From the cell containing the given text, extract its center point as (x, y) coordinate. 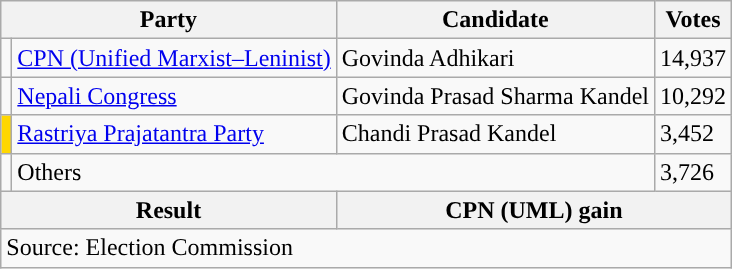
Source: Election Commission (366, 248)
Candidate (495, 20)
Nepali Congress (174, 96)
Govinda Prasad Sharma Kandel (495, 96)
Party (168, 20)
14,937 (694, 58)
3,452 (694, 134)
Chandi Prasad Kandel (495, 134)
CPN (UML) gain (534, 210)
10,292 (694, 96)
Rastriya Prajatantra Party (174, 134)
Votes (694, 20)
3,726 (694, 172)
Result (168, 210)
CPN (Unified Marxist–Leninist) (174, 58)
Others (334, 172)
Govinda Adhikari (495, 58)
